For the text-containing cell, return its midpoint in (x, y) coordinate format. 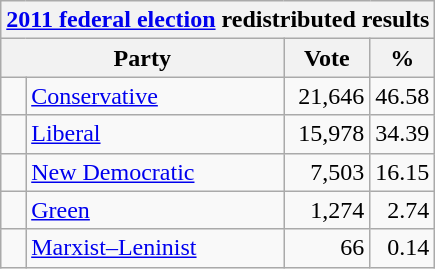
21,646 (327, 96)
2011 federal election redistributed results (218, 20)
0.14 (402, 248)
16.15 (402, 172)
46.58 (402, 96)
% (402, 58)
Party (142, 58)
7,503 (327, 172)
Conservative (155, 96)
34.39 (402, 134)
Liberal (155, 134)
66 (327, 248)
1,274 (327, 210)
15,978 (327, 134)
Marxist–Leninist (155, 248)
Green (155, 210)
2.74 (402, 210)
Vote (327, 58)
New Democratic (155, 172)
